Scan for the cell matching the given text and deliver its (X, Y) coordinate at center. 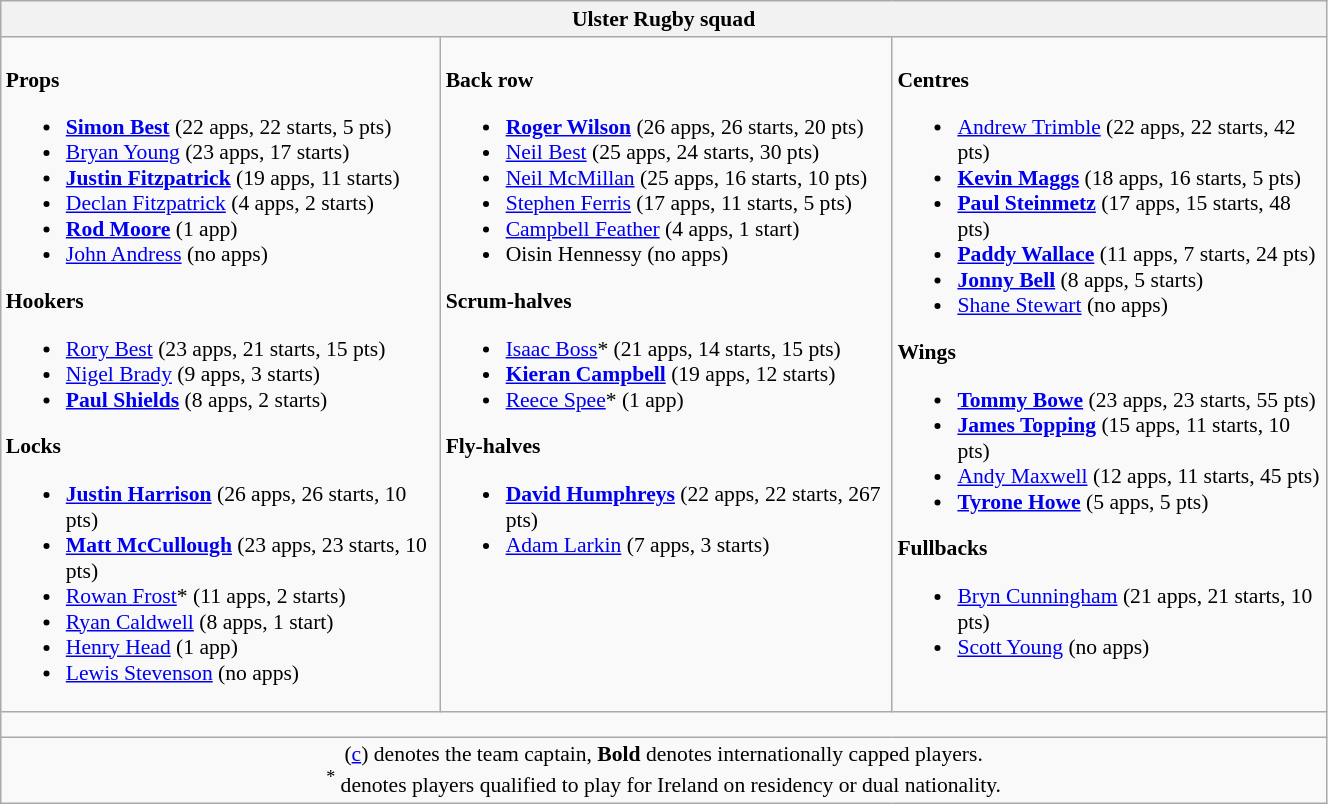
Ulster Rugby squad (664, 19)
